Scan for the cell matching the given text and deliver its (X, Y) coordinate at center. 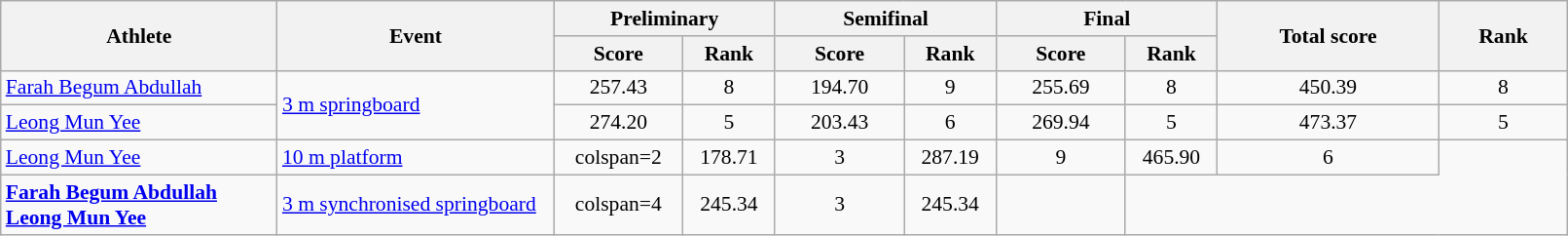
Farah Begum Abdullah (139, 88)
450.39 (1328, 88)
Preliminary (664, 19)
194.70 (839, 88)
203.43 (839, 123)
colspan=2 (619, 158)
3 m springboard (416, 105)
465.90 (1172, 158)
Farah Begum AbdullahLeong Mun Yee (139, 205)
Final (1108, 19)
178.71 (730, 158)
colspan=4 (619, 205)
Athlete (139, 35)
Total score (1328, 35)
274.20 (619, 123)
10 m platform (416, 158)
287.19 (950, 158)
3 m synchronised springboard (416, 205)
255.69 (1061, 88)
269.94 (1061, 123)
257.43 (619, 88)
Semifinal (886, 19)
Event (416, 35)
473.37 (1328, 123)
